Find where the given text appears and provide that cell's center as (X, Y) coordinate. 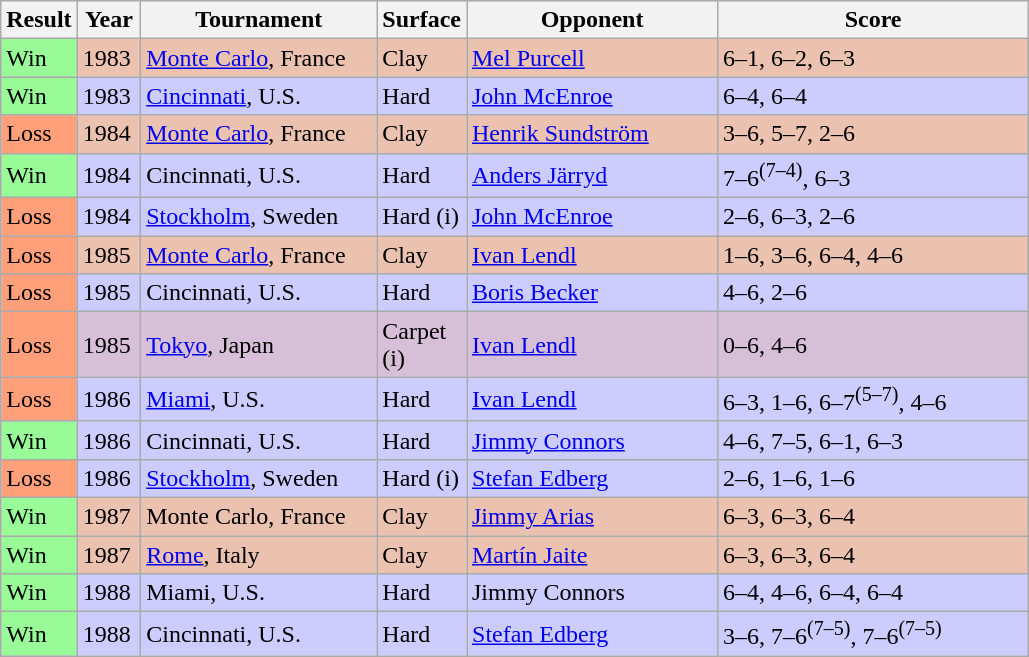
Henrik Sundström (592, 134)
6–4, 4–6, 6–4, 6–4 (874, 593)
Anders Järryd (592, 176)
3–6, 5–7, 2–6 (874, 134)
2–6, 1–6, 1–6 (874, 478)
1–6, 3–6, 6–4, 4–6 (874, 255)
6–3, 1–6, 6–7(5–7), 4–6 (874, 400)
Result (39, 20)
3–6, 7–6(7–5), 7–6(7–5) (874, 634)
4–6, 7–5, 6–1, 6–3 (874, 440)
Rome, Italy (259, 555)
Jimmy Arias (592, 516)
4–6, 2–6 (874, 293)
Opponent (592, 20)
Carpet (i) (422, 344)
Year (109, 20)
6–1, 6–2, 6–3 (874, 58)
0–6, 4–6 (874, 344)
Tournament (259, 20)
Martín Jaite (592, 555)
7–6(7–4), 6–3 (874, 176)
Mel Purcell (592, 58)
Score (874, 20)
Surface (422, 20)
2–6, 6–3, 2–6 (874, 217)
Tokyo, Japan (259, 344)
Boris Becker (592, 293)
6–4, 6–4 (874, 96)
